Identify which cell holds the provided text, then report its (X, Y) central coordinate. 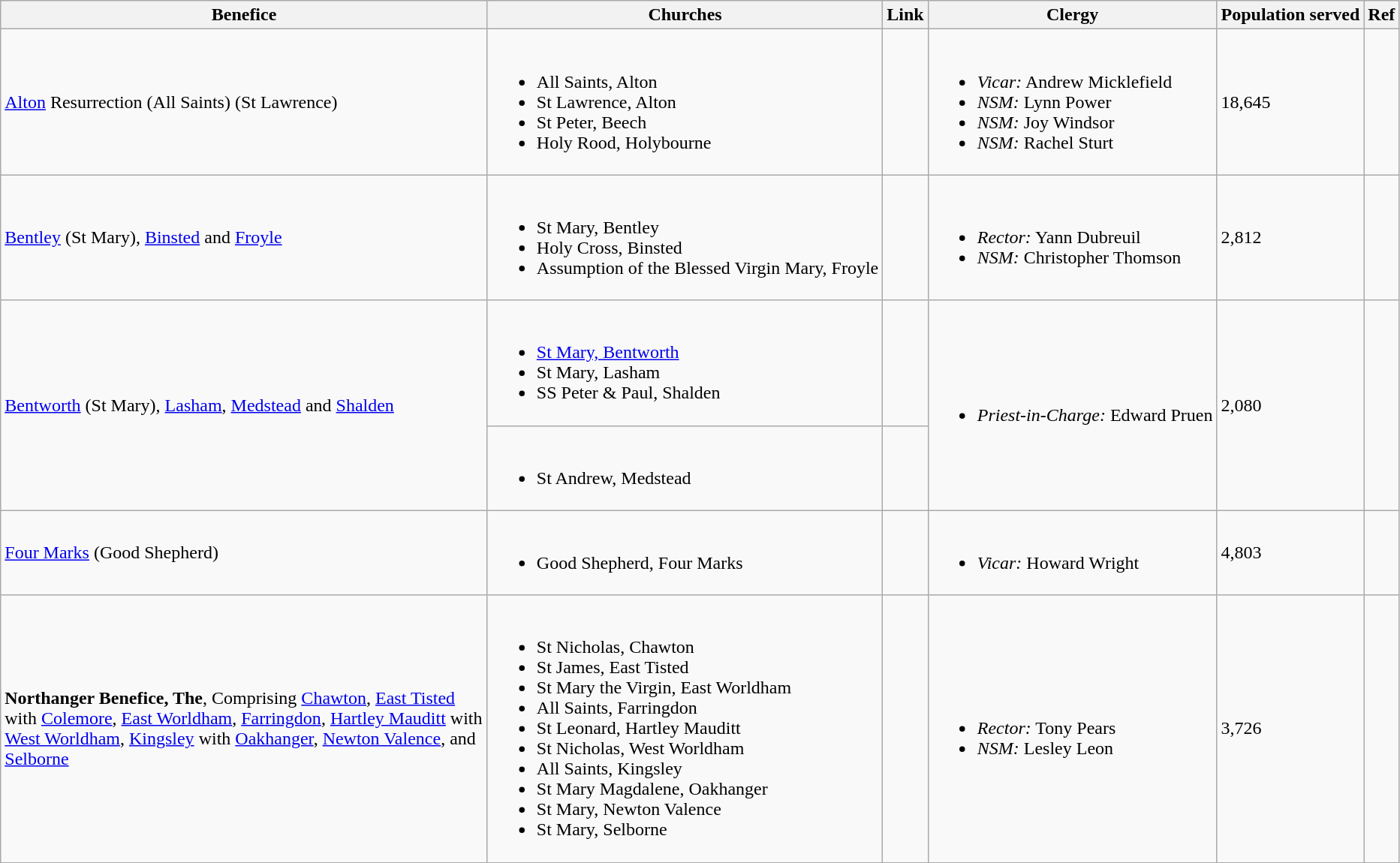
All Saints, AltonSt Lawrence, AltonSt Peter, BeechHoly Rood, Holybourne (685, 102)
Churches (685, 15)
St Mary, BentworthSt Mary, LashamSS Peter & Paul, Shalden (685, 363)
Priest-in-Charge: Edward Pruen (1072, 405)
Vicar: Andrew MicklefieldNSM: Lynn PowerNSM: Joy WindsorNSM: Rachel Sturt (1072, 102)
St Mary, BentleyHoly Cross, BinstedAssumption of the Blessed Virgin Mary, Froyle (685, 237)
Benefice (245, 15)
2,080 (1290, 405)
Four Marks (Good Shepherd) (245, 552)
Ref (1381, 15)
Bentley (St Mary), Binsted and Froyle (245, 237)
Rector: Tony PearsNSM: Lesley Leon (1072, 729)
Alton Resurrection (All Saints) (St Lawrence) (245, 102)
3,726 (1290, 729)
Vicar: Howard Wright (1072, 552)
Population served (1290, 15)
18,645 (1290, 102)
Link (905, 15)
St Andrew, Medstead (685, 468)
4,803 (1290, 552)
Rector: Yann DubreuilNSM: Christopher Thomson (1072, 237)
Clergy (1072, 15)
2,812 (1290, 237)
Good Shepherd, Four Marks (685, 552)
Bentworth (St Mary), Lasham, Medstead and Shalden (245, 405)
